Identify which cell holds the provided text, then report its (X, Y) central coordinate. 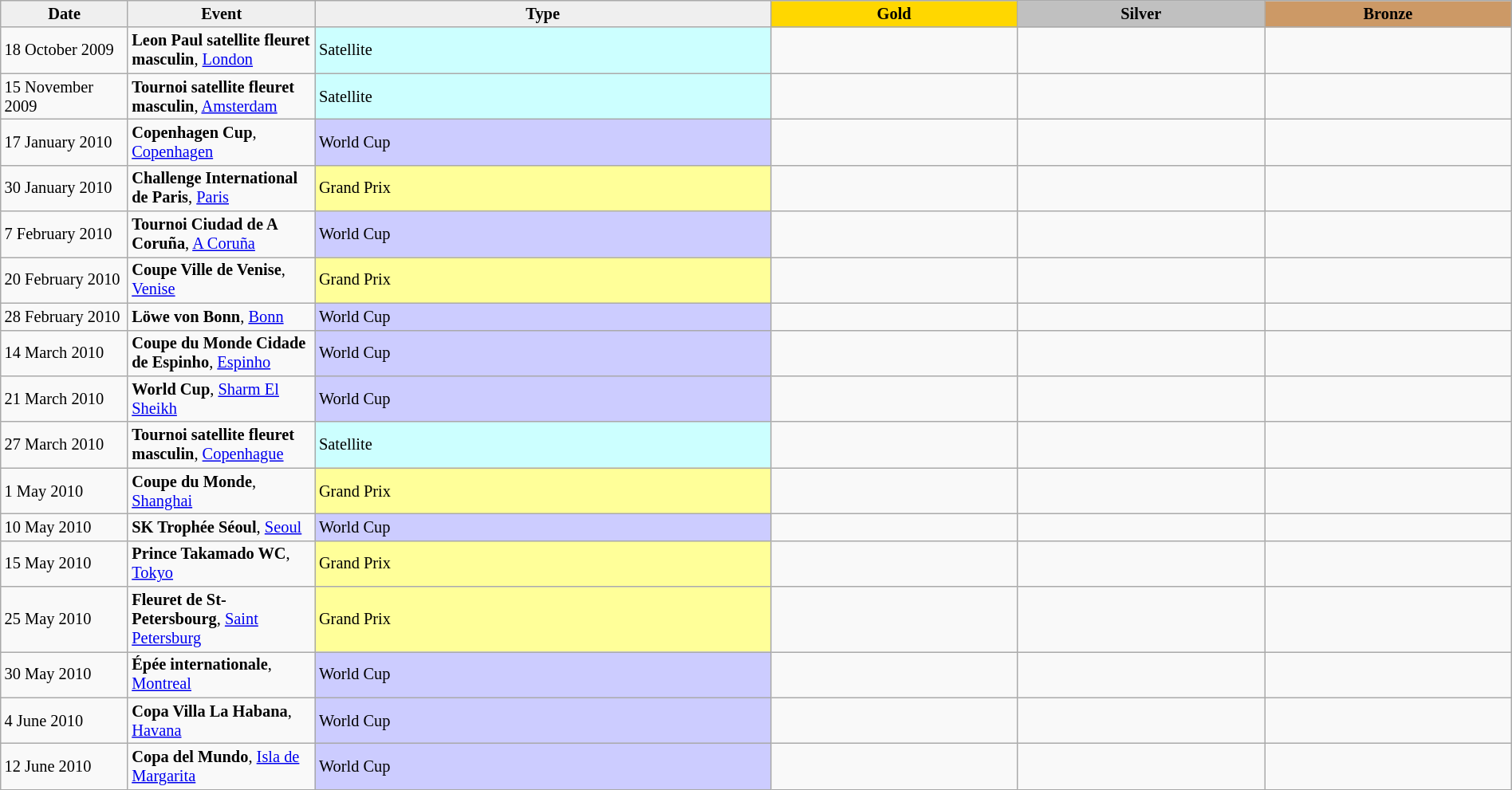
Tournoi satellite fleuret masculin, Copenhague (222, 445)
Copa Villa La Habana, Havana (222, 721)
Bronze (1388, 14)
30 May 2010 (65, 674)
Gold (894, 14)
7 February 2010 (65, 234)
Coupe du Monde Cidade de Espinho, Espinho (222, 353)
Challenge International de Paris, Paris (222, 188)
15 May 2010 (65, 564)
Löwe von Bonn, Bonn (222, 316)
18 October 2009 (65, 50)
15 November 2009 (65, 96)
Épée internationale, Montreal (222, 674)
Copenhagen Cup, Copenhagen (222, 142)
20 February 2010 (65, 280)
SK Trophée Séoul, Seoul (222, 527)
World Cup, Sharm El Sheikh (222, 399)
21 March 2010 (65, 399)
12 June 2010 (65, 766)
14 March 2010 (65, 353)
Type (542, 14)
Coupe Ville de Venise, Venise (222, 280)
1 May 2010 (65, 491)
4 June 2010 (65, 721)
Event (222, 14)
Coupe du Monde, Shanghai (222, 491)
Copa del Mundo, Isla de Margarita (222, 766)
Tournoi Ciudad de A Coruña, A Coruña (222, 234)
30 January 2010 (65, 188)
17 January 2010 (65, 142)
10 May 2010 (65, 527)
25 May 2010 (65, 619)
Tournoi satellite fleuret masculin, Amsterdam (222, 96)
27 March 2010 (65, 445)
Fleuret de St-Petersbourg, Saint Petersburg (222, 619)
Silver (1141, 14)
28 February 2010 (65, 316)
Prince Takamado WC, Tokyo (222, 564)
Leon Paul satellite fleuret masculin, London (222, 50)
Date (65, 14)
